Scan for the cell matching the given text and deliver its [X, Y] coordinate at center. 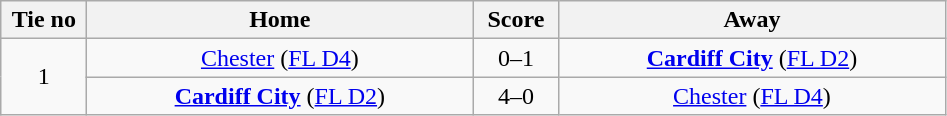
Away [752, 20]
Score [516, 20]
4–0 [516, 96]
1 [44, 77]
Tie no [44, 20]
0–1 [516, 58]
Home [280, 20]
